Find where the given text appears and provide that cell's center as [X, Y] coordinate. 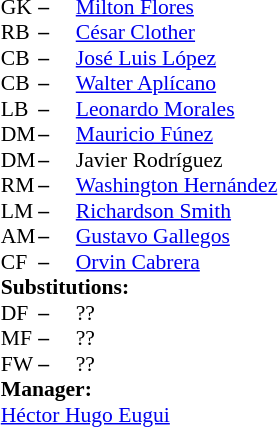
Richardson Smith [176, 211]
Gustavo Gallegos [176, 237]
MF [20, 339]
FW [20, 364]
Javier Rodríguez [176, 160]
LB [20, 109]
Mauricio Fúnez [176, 135]
César Clother [176, 33]
AM [20, 237]
José Luis López [176, 58]
Leonardo Morales [176, 109]
RB [20, 33]
LM [20, 211]
Washington Hernández [176, 185]
Substitutions: [139, 287]
DF [20, 313]
CF [20, 262]
Orvin Cabrera [176, 262]
RM [20, 185]
Manager: [139, 389]
Walter Aplícano [176, 83]
